Determine the (x, y) coordinate at the center of the cell enclosing the given text.  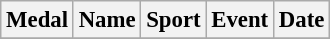
Name (107, 20)
Event (240, 20)
Medal (38, 20)
Date (301, 20)
Sport (174, 20)
